Return (x, y) of the center of cell containing provided text 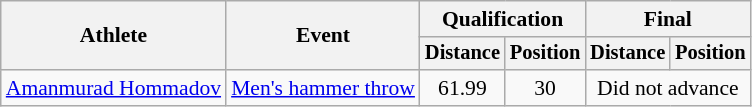
61.99 (462, 88)
Did not advance (668, 88)
Final (668, 19)
Event (323, 36)
Men's hammer throw (323, 88)
Amanmurad Hommadov (114, 88)
30 (545, 88)
Athlete (114, 36)
Qualification (502, 19)
